Find where the given text appears and provide that cell's center as [X, Y] coordinate. 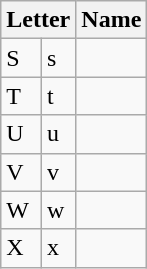
v [58, 172]
S [22, 58]
X [22, 248]
w [58, 210]
Letter [38, 20]
V [22, 172]
U [22, 134]
T [22, 96]
u [58, 134]
s [58, 58]
x [58, 248]
t [58, 96]
W [22, 210]
Name [112, 20]
